Find where the given text appears and provide that cell's center as (x, y) coordinate. 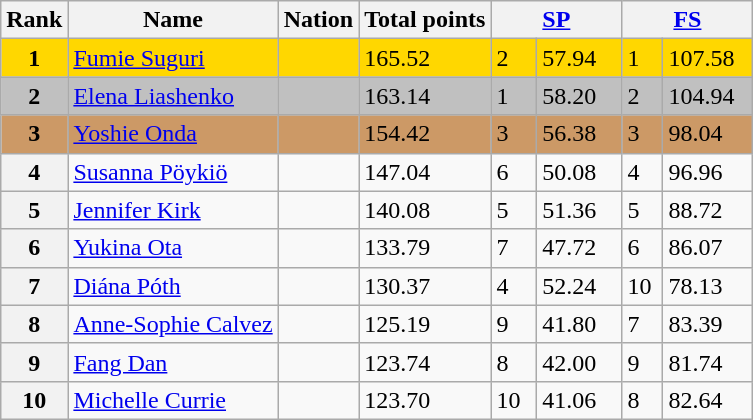
52.24 (580, 286)
58.20 (580, 96)
96.96 (708, 172)
Anne-Sophie Calvez (173, 324)
Elena Liashenko (173, 96)
42.00 (580, 362)
165.52 (425, 58)
147.04 (425, 172)
Michelle Currie (173, 400)
78.13 (708, 286)
50.08 (580, 172)
Yoshie Onda (173, 134)
Fumie Suguri (173, 58)
57.94 (580, 58)
Rank (34, 20)
56.38 (580, 134)
FS (688, 20)
41.80 (580, 324)
163.14 (425, 96)
Fang Dan (173, 362)
Nation (318, 20)
123.70 (425, 400)
125.19 (425, 324)
130.37 (425, 286)
83.39 (708, 324)
133.79 (425, 248)
140.08 (425, 210)
107.58 (708, 58)
Jennifer Kirk (173, 210)
88.72 (708, 210)
104.94 (708, 96)
98.04 (708, 134)
Total points (425, 20)
Susanna Pöykiö (173, 172)
154.42 (425, 134)
Diána Póth (173, 286)
51.36 (580, 210)
SP (556, 20)
86.07 (708, 248)
47.72 (580, 248)
41.06 (580, 400)
Name (173, 20)
82.64 (708, 400)
123.74 (425, 362)
81.74 (708, 362)
Yukina Ota (173, 248)
